Return [x, y] of the center of cell containing provided text 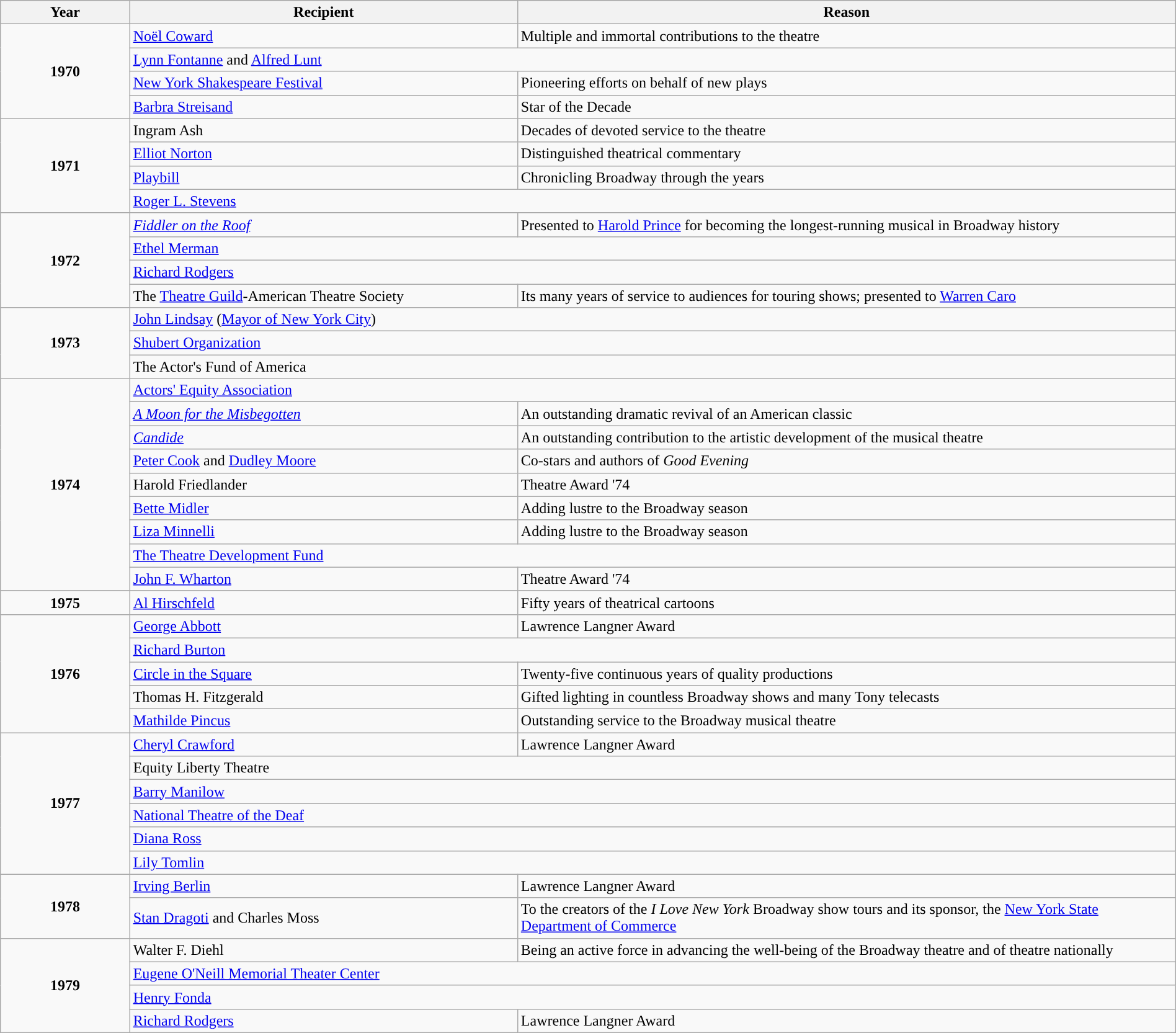
Actors' Equity Association [653, 390]
Fiddler on the Roof [324, 225]
Irving Berlin [324, 886]
To the creators of the I Love New York Broadway show tours and its sponsor, the New York State Department of Commerce [846, 918]
Stan Dragoti and Charles Moss [324, 918]
Lynn Fontanne and Alfred Lunt [653, 60]
Walter F. Diehl [324, 950]
Outstanding service to the Broadway musical theatre [846, 721]
1975 [65, 602]
John Lindsay (Mayor of New York City) [653, 320]
1978 [65, 906]
Noël Coward [324, 36]
Chronicling Broadway through the years [846, 177]
1977 [65, 803]
Barbra Streisand [324, 107]
Gifted lighting in countless Broadway shows and many Tony telecasts [846, 697]
Circle in the Square [324, 673]
A Moon for the Misbegotten [324, 414]
Its many years of service to audiences for touring shows; presented to Warren Caro [846, 296]
1971 [65, 166]
Cheryl Crawford [324, 745]
Mathilde Pincus [324, 721]
Henry Fonda [653, 997]
The Theatre Guild-American Theatre Society [324, 296]
Thomas H. Fitzgerald [324, 697]
Year [65, 12]
Twenty-five continuous years of quality productions [846, 673]
Co-stars and authors of Good Evening [846, 461]
The Theatre Development Fund [653, 555]
An outstanding dramatic revival of an American classic [846, 414]
Distinguished theatrical commentary [846, 154]
Barry Manilow [653, 792]
1976 [65, 673]
Equity Liberty Theatre [653, 768]
Diana Ross [653, 839]
Multiple and immortal contributions to the theatre [846, 36]
John F. Wharton [324, 579]
1979 [65, 985]
The Actor's Fund of America [653, 367]
Reason [846, 12]
Al Hirschfeld [324, 602]
George Abbott [324, 626]
Eugene O'Neill Memorial Theater Center [653, 973]
Peter Cook and Dudley Moore [324, 461]
Pioneering efforts on behalf of new plays [846, 83]
1972 [65, 260]
Star of the Decade [846, 107]
Harold Friedlander [324, 485]
New York Shakespeare Festival [324, 83]
Elliot Norton [324, 154]
Roger L. Stevens [653, 201]
Playbill [324, 177]
Fifty years of theatrical cartoons [846, 602]
1974 [65, 485]
Shubert Organization [653, 343]
Recipient [324, 12]
Presented to Harold Prince for becoming the longest-running musical in Broadway history [846, 225]
1973 [65, 343]
Bette Midler [324, 508]
Being an active force in advancing the well-being of the Broadway theatre and of theatre nationally [846, 950]
1970 [65, 71]
An outstanding contribution to the artistic development of the musical theatre [846, 437]
Candide [324, 437]
Decades of devoted service to the theatre [846, 130]
Ethel Merman [653, 248]
Ingram Ash [324, 130]
Lily Tomlin [653, 862]
National Theatre of the Deaf [653, 815]
Liza Minnelli [324, 532]
Richard Burton [653, 650]
